Scan for the cell matching the given text and deliver its (x, y) coordinate at center. 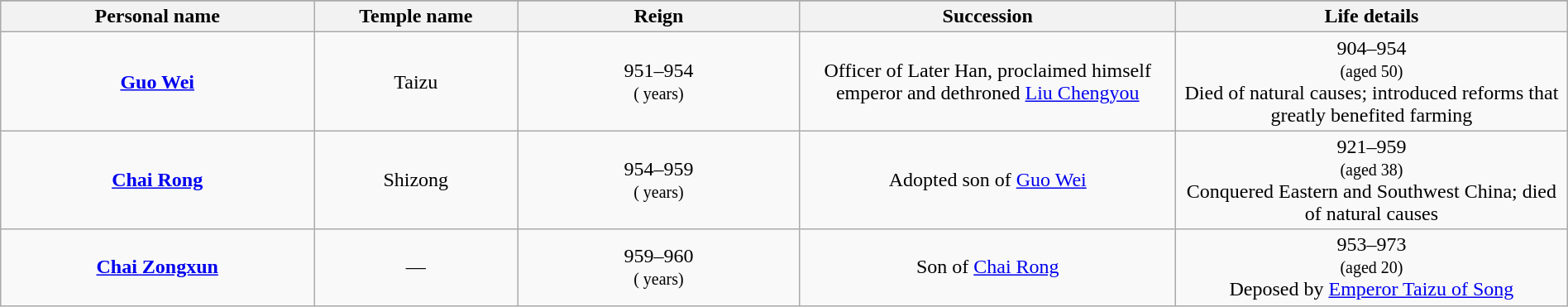
— (416, 267)
Life details (1372, 17)
Reign (658, 17)
951–954( years) (658, 81)
953–973(aged 20)Deposed by Emperor Taizu of Song (1372, 267)
Chai Rong (157, 180)
Taizu (416, 81)
Succession (987, 17)
Son of Chai Rong (987, 267)
954–959( years) (658, 180)
Adopted son of Guo Wei (987, 180)
Officer of Later Han, proclaimed himself emperor and dethroned Liu Chengyou (987, 81)
Chai Zongxun (157, 267)
Personal name (157, 17)
904–954(aged 50)Died of natural causes; introduced reforms that greatly benefited farming (1372, 81)
Shizong (416, 180)
921–959(aged 38)Conquered Eastern and Southwest China; died of natural causes (1372, 180)
Guo Wei (157, 81)
Temple name (416, 17)
959–960( years) (658, 267)
